Pinpoint the cell where the given text exists, returning its (x, y) midpoint coordinate. 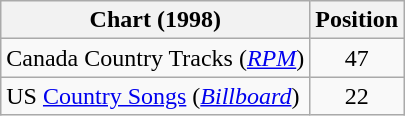
Canada Country Tracks (RPM) (156, 58)
US Country Songs (Billboard) (156, 96)
22 (357, 96)
47 (357, 58)
Position (357, 20)
Chart (1998) (156, 20)
